From the cell containing the given text, extract its center point as [X, Y] coordinate. 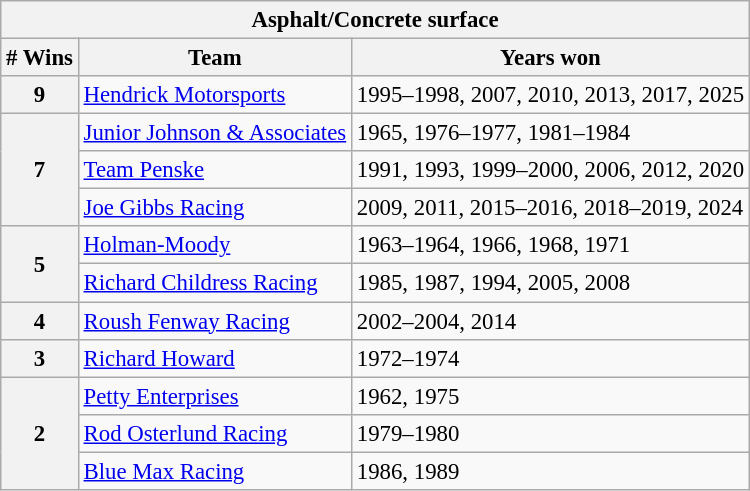
2009, 2011, 2015–2016, 2018–2019, 2024 [550, 208]
Richard Childress Racing [214, 283]
1972–1974 [550, 358]
Years won [550, 58]
Petty Enterprises [214, 396]
Team Penske [214, 170]
Holman-Moody [214, 245]
# Wins [40, 58]
1985, 1987, 1994, 2005, 2008 [550, 283]
1986, 1989 [550, 471]
7 [40, 170]
Asphalt/Concrete surface [376, 20]
1995–1998, 2007, 2010, 2013, 2017, 2025 [550, 95]
3 [40, 358]
Hendrick Motorsports [214, 95]
Junior Johnson & Associates [214, 133]
2 [40, 434]
2002–2004, 2014 [550, 321]
9 [40, 95]
Richard Howard [214, 358]
Roush Fenway Racing [214, 321]
1962, 1975 [550, 396]
Rod Osterlund Racing [214, 433]
1991, 1993, 1999–2000, 2006, 2012, 2020 [550, 170]
4 [40, 321]
Blue Max Racing [214, 471]
1965, 1976–1977, 1981–1984 [550, 133]
Team [214, 58]
Joe Gibbs Racing [214, 208]
1979–1980 [550, 433]
1963–1964, 1966, 1968, 1971 [550, 245]
5 [40, 264]
